Return the (X, Y) coordinate for the center point of the cell that contains the specified text.  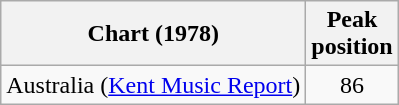
Chart (1978) (154, 34)
Peakposition (352, 34)
86 (352, 85)
Australia (Kent Music Report) (154, 85)
